Return the [x, y] coordinate for the center point of the cell that contains the specified text.  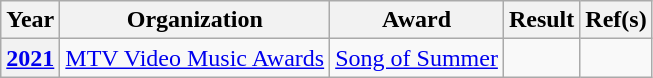
Song of Summer [417, 58]
MTV Video Music Awards [195, 58]
2021 [30, 58]
Ref(s) [616, 20]
Organization [195, 20]
Result [541, 20]
Year [30, 20]
Award [417, 20]
